Scan for the cell matching the given text and deliver its (X, Y) coordinate at center. 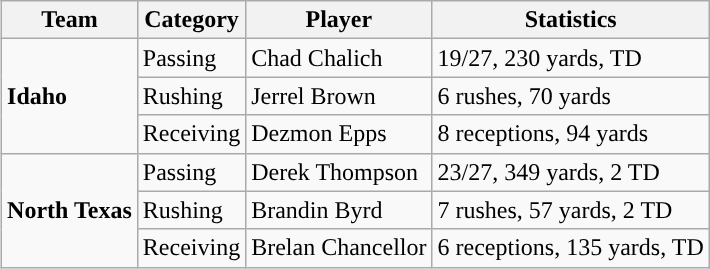
8 receptions, 94 yards (570, 134)
Category (191, 20)
6 rushes, 70 yards (570, 96)
Idaho (70, 96)
Player (339, 20)
19/27, 230 yards, TD (570, 58)
Statistics (570, 20)
Jerrel Brown (339, 96)
Chad Chalich (339, 58)
Brelan Chancellor (339, 248)
6 receptions, 135 yards, TD (570, 248)
Derek Thompson (339, 172)
Team (70, 20)
Brandin Byrd (339, 210)
23/27, 349 yards, 2 TD (570, 172)
Dezmon Epps (339, 134)
North Texas (70, 210)
7 rushes, 57 yards, 2 TD (570, 210)
